Return [X, Y] of the center of cell containing provided text 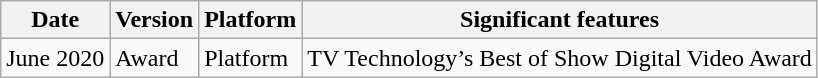
Award [154, 58]
June 2020 [56, 58]
Significant features [560, 20]
Version [154, 20]
TV Technology’s Best of Show Digital Video Award [560, 58]
Date [56, 20]
